Pinpoint the cell where the given text exists, returning its (X, Y) midpoint coordinate. 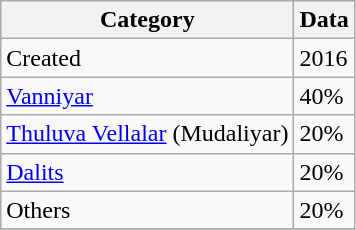
Category (148, 20)
Thuluva Vellalar (Mudaliyar) (148, 134)
2016 (324, 58)
Data (324, 20)
40% (324, 96)
Dalits (148, 172)
Vanniyar (148, 96)
Created (148, 58)
Others (148, 210)
